Determine the (X, Y) coordinate at the center of the cell enclosing the given text.  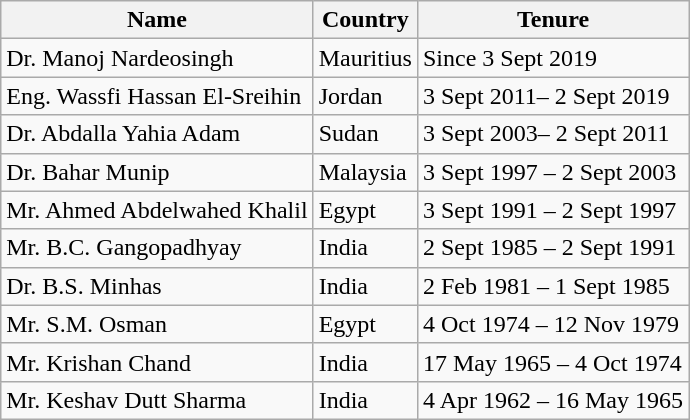
Mr. B.C. Gangopadhyay (157, 248)
Mr. Krishan Chand (157, 362)
Mr. Ahmed Abdelwahed Khalil (157, 210)
Dr. B.S. Minhas (157, 286)
Dr. Abdalla Yahia Adam (157, 134)
Since 3 Sept 2019 (552, 58)
Eng. Wassfi Hassan El-Sreihin (157, 96)
Dr. Manoj Nardeosingh (157, 58)
Country (365, 20)
2 Sept 1985 – 2 Sept 1991 (552, 248)
3 Sept 2003– 2 Sept 2011 (552, 134)
Mauritius (365, 58)
17 May 1965 – 4 Oct 1974 (552, 362)
Mr. S.M. Osman (157, 324)
4 Oct 1974 – 12 Nov 1979 (552, 324)
3 Sept 1997 – 2 Sept 2003 (552, 172)
3 Sept 1991 – 2 Sept 1997 (552, 210)
Sudan (365, 134)
Dr. Bahar Munip (157, 172)
Malaysia (365, 172)
Jordan (365, 96)
2 Feb 1981 – 1 Sept 1985 (552, 286)
Mr. Keshav Dutt Sharma (157, 400)
Tenure (552, 20)
3 Sept 2011– 2 Sept 2019 (552, 96)
Name (157, 20)
4 Apr 1962 – 16 May 1965 (552, 400)
